Extract the [x, y] coordinate from the center of the cell holding the provided text.  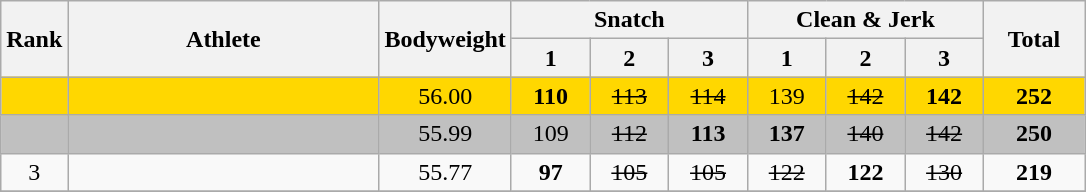
Bodyweight [445, 39]
110 [550, 96]
Total [1034, 39]
109 [550, 134]
56.00 [445, 96]
137 [786, 134]
Clean & Jerk [865, 20]
Rank [34, 39]
55.77 [445, 172]
219 [1034, 172]
114 [708, 96]
112 [630, 134]
55.99 [445, 134]
130 [944, 172]
252 [1034, 96]
Athlete [224, 39]
Snatch [629, 20]
97 [550, 172]
139 [786, 96]
140 [866, 134]
250 [1034, 134]
